Scan for the cell matching the given text and deliver its (x, y) coordinate at center. 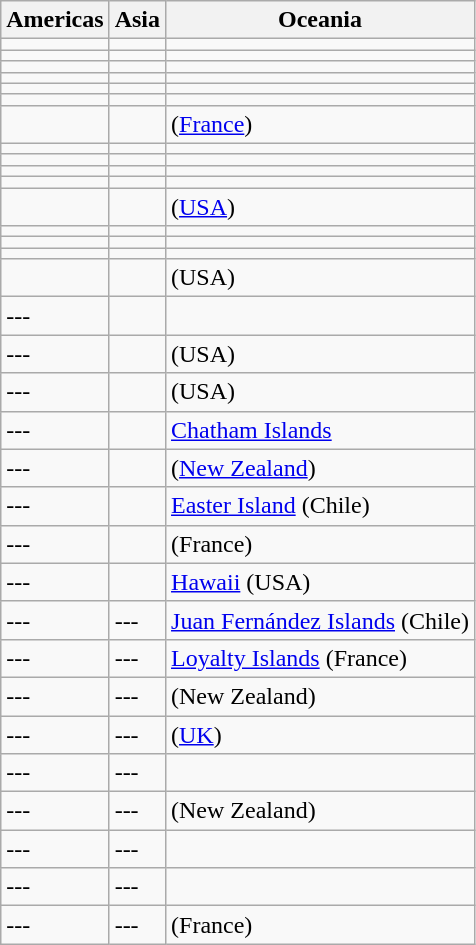
Loyalty Islands (France) (320, 658)
Oceania (320, 20)
Americas (55, 20)
Juan Fernández Islands (Chile) (320, 620)
Chatham Islands (320, 430)
Asia (137, 20)
(UK) (320, 735)
Easter Island (Chile) (320, 506)
Hawaii (USA) (320, 582)
